Pinpoint the cell where the given text exists, returning its [X, Y] midpoint coordinate. 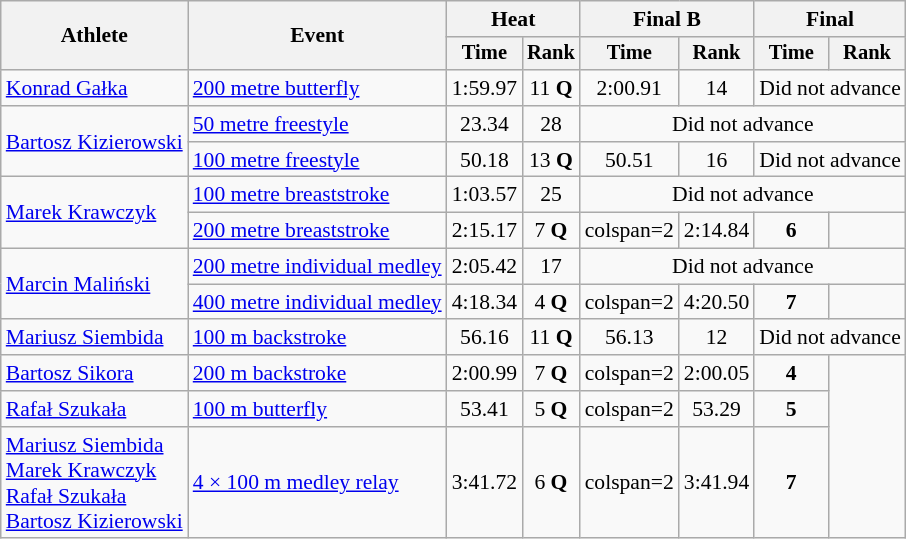
4:20.50 [716, 302]
Konrad Gałka [94, 88]
200 m backstroke [318, 373]
100 m butterfly [318, 409]
1:59.97 [484, 88]
6 [791, 231]
5 Q [551, 409]
13 Q [551, 160]
53.41 [484, 409]
Mariusz Siembida [94, 338]
200 metre individual medley [318, 267]
2:15.17 [484, 231]
50.18 [484, 160]
2:00.91 [630, 88]
Final [830, 19]
17 [551, 267]
2:00.99 [484, 373]
23.34 [484, 124]
28 [551, 124]
2:14.84 [716, 231]
53.29 [716, 409]
Athlete [94, 36]
Marek Krawczyk [94, 212]
50.51 [630, 160]
100 m backstroke [318, 338]
3:41.72 [484, 483]
4 × 100 m medley relay [318, 483]
Final B [668, 19]
3:41.94 [716, 483]
14 [716, 88]
400 metre individual medley [318, 302]
5 [791, 409]
50 metre freestyle [318, 124]
4 [791, 373]
4 Q [551, 302]
Heat [514, 19]
16 [716, 160]
25 [551, 195]
2:05.42 [484, 267]
4:18.34 [484, 302]
1:03.57 [484, 195]
Bartosz Sikora [94, 373]
6 Q [551, 483]
Rafał Szukała [94, 409]
56.13 [630, 338]
Event [318, 36]
Mariusz SiembidaMarek KrawczykRafał SzukałaBartosz Kizierowski [94, 483]
200 metre butterfly [318, 88]
56.16 [484, 338]
2:00.05 [716, 373]
Bartosz Kizierowski [94, 142]
Marcin Maliński [94, 284]
200 metre breaststroke [318, 231]
100 metre freestyle [318, 160]
12 [716, 338]
100 metre breaststroke [318, 195]
